Capture the cell that displays the provided text and extract its [X, Y] central coordinate. 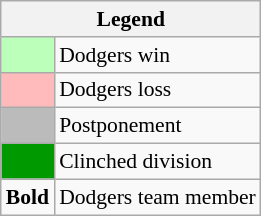
Dodgers win [158, 55]
Dodgers loss [158, 90]
Legend [131, 19]
Postponement [158, 126]
Bold [28, 197]
Dodgers team member [158, 197]
Clinched division [158, 162]
